Extract the [X, Y] coordinate from the center of the cell holding the provided text.  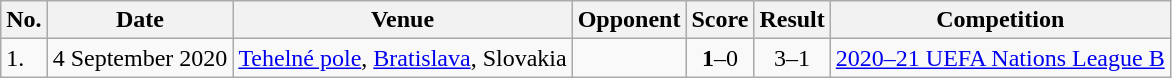
3–1 [792, 58]
Opponent [629, 20]
1–0 [720, 58]
Competition [1000, 20]
4 September 2020 [140, 58]
2020–21 UEFA Nations League B [1000, 58]
Date [140, 20]
Tehelné pole, Bratislava, Slovakia [402, 58]
1. [24, 58]
No. [24, 20]
Venue [402, 20]
Score [720, 20]
Result [792, 20]
